For the text-containing cell, return its midpoint in (x, y) coordinate format. 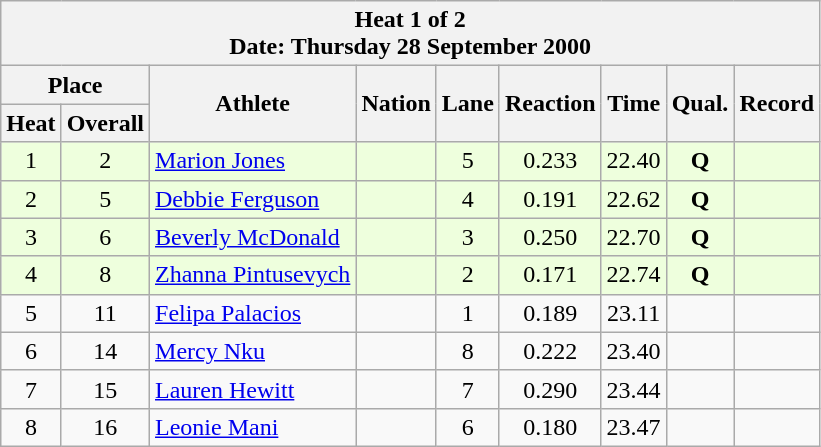
0.250 (550, 237)
23.40 (634, 351)
0.191 (550, 199)
16 (105, 427)
23.11 (634, 313)
22.40 (634, 161)
Debbie Ferguson (253, 199)
Athlete (253, 104)
0.233 (550, 161)
Beverly McDonald (253, 237)
Nation (396, 104)
Lane (468, 104)
Record (777, 104)
0.189 (550, 313)
11 (105, 313)
22.62 (634, 199)
0.171 (550, 275)
22.70 (634, 237)
23.44 (634, 389)
14 (105, 351)
Overall (105, 123)
0.180 (550, 427)
Lauren Hewitt (253, 389)
Place (76, 85)
Felipa Palacios (253, 313)
Reaction (550, 104)
22.74 (634, 275)
0.290 (550, 389)
Leonie Mani (253, 427)
Heat 1 of 2 Date: Thursday 28 September 2000 (410, 34)
15 (105, 389)
23.47 (634, 427)
Marion Jones (253, 161)
0.222 (550, 351)
Zhanna Pintusevych (253, 275)
Heat (31, 123)
Time (634, 104)
Qual. (700, 104)
Mercy Nku (253, 351)
